Identify which cell holds the provided text, then report its [x, y] central coordinate. 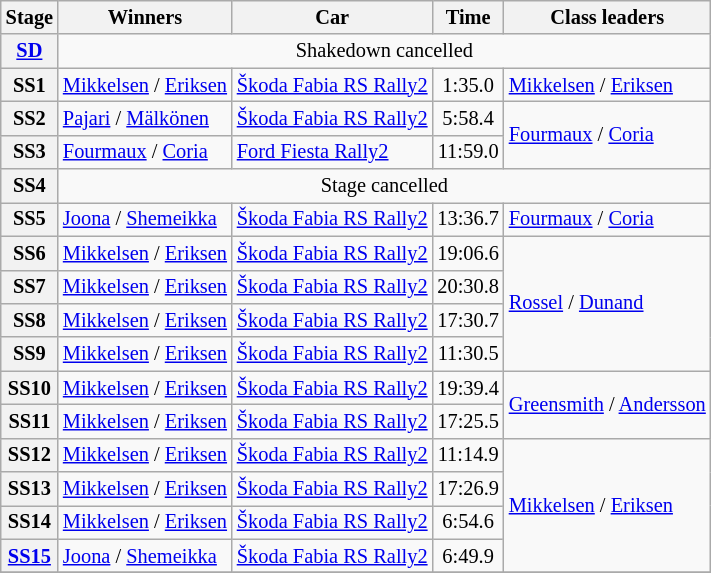
SS10 [30, 388]
SS11 [30, 421]
Greensmith / Andersson [608, 404]
SS2 [30, 118]
Class leaders [608, 17]
6:49.9 [468, 556]
Shakedown cancelled [384, 51]
19:06.6 [468, 253]
17:26.9 [468, 489]
SS13 [30, 489]
17:30.7 [468, 320]
SS7 [30, 287]
SS4 [30, 186]
SS3 [30, 152]
SS6 [30, 253]
SS5 [30, 219]
Stage [30, 17]
SS14 [30, 522]
Ford Fiesta Rally2 [332, 152]
6:54.6 [468, 522]
Time [468, 17]
1:35.0 [468, 85]
SS9 [30, 354]
SS8 [30, 320]
Stage cancelled [384, 186]
13:36.7 [468, 219]
20:30.8 [468, 287]
5:58.4 [468, 118]
SS12 [30, 455]
Pajari / Mälkönen [145, 118]
SD [30, 51]
Car [332, 17]
11:30.5 [468, 354]
11:14.9 [468, 455]
Rossel / Dunand [608, 304]
SS15 [30, 556]
11:59.0 [468, 152]
17:25.5 [468, 421]
19:39.4 [468, 388]
Winners [145, 17]
SS1 [30, 85]
